Capture the cell that displays the provided text and extract its [x, y] central coordinate. 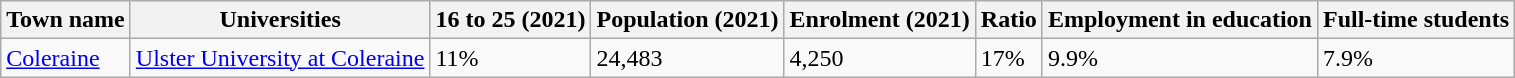
7.9% [1416, 58]
9.9% [1180, 58]
Full-time students [1416, 20]
Ratio [1008, 20]
16 to 25 (2021) [510, 20]
24,483 [688, 58]
Ulster University at Coleraine [280, 58]
11% [510, 58]
Coleraine [66, 58]
Enrolment (2021) [880, 20]
4,250 [880, 58]
Universities [280, 20]
17% [1008, 58]
Employment in education [1180, 20]
Population (2021) [688, 20]
Town name [66, 20]
